Output the (X, Y) coordinate of the center of the cell containing the given text.  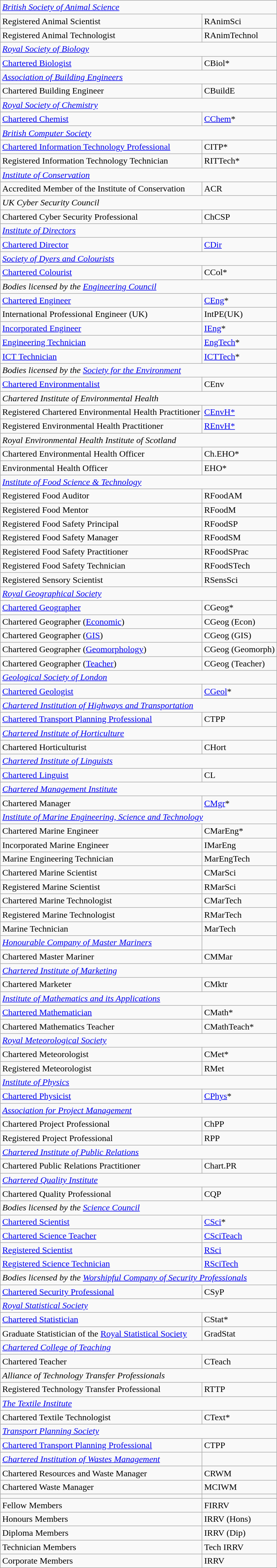
CPhys* (240, 1096)
Institute of Physics (138, 1082)
Fellow Members (101, 1505)
RPP (240, 1138)
Registered Food Safety Technician (101, 566)
Chartered Cyber Security Professional (101, 217)
CSciTeach (240, 1236)
Chartered Geographer (Teacher) (101, 664)
CSci* (240, 1222)
Chartered Master Mariner (101, 957)
Registered Food Safety Manager (101, 538)
Transport Planning Society (138, 1431)
Chartered Institution of Highways and Transportation (138, 705)
Chartered Institute of Linguists (138, 761)
RSciTech (240, 1264)
RFoodAM (240, 496)
British Computer Society (138, 133)
RFoodSP (240, 524)
MarEngTech (240, 859)
International Professional Engineer (UK) (101, 314)
RITTech* (240, 161)
Chartered Geologist (101, 691)
Chartered Institute of Horticulture (138, 733)
CBuildE (240, 91)
RFoodSM (240, 538)
CMarTech (240, 901)
ICT Technician (101, 356)
Chartered Institute of Public Relations (138, 1152)
RAnimSci (240, 21)
Marine Technician (101, 929)
Chartered Engineer (101, 300)
IRRV (Hons) (240, 1519)
Chartered Marine Technologist (101, 901)
Chartered Security Professional (101, 1291)
Graduate Statistician of the Royal Statistical Society (101, 1334)
Registered Chartered Environmental Health Practitioner (101, 412)
Chartered Physicist (101, 1096)
CBiol* (240, 63)
Chartered Public Relations Practitioner (101, 1166)
Tech IRRV (240, 1547)
Bodies licensed by the Science Council (138, 1208)
RSensSci (240, 580)
Chartered Project Professional (101, 1124)
RTTP (240, 1389)
IEng* (240, 328)
Chartered Mathematics Teacher (101, 1026)
RAnimTechnol (240, 35)
Accredited Member of the Institute of Conservation (101, 189)
Incorporated Engineer (101, 328)
RMarSci (240, 887)
ChCSP (240, 217)
ACR (240, 189)
Chartered Marketer (101, 984)
Registered Food Safety Principal (101, 524)
Chartered Mathematician (101, 1012)
Chartered Meteorologist (101, 1054)
IntPE(UK) (240, 314)
FIRRV (240, 1505)
Chartered Chemist (101, 119)
Chartered Marine Engineer (101, 831)
Chartered Manager (101, 803)
Honourable Company of Master Mariners (101, 943)
CL (240, 775)
CQP (240, 1194)
CGeog* (240, 607)
Registered Science Technician (101, 1264)
Registered Sensory Scientist (101, 580)
Registered Technology Transfer Professional (101, 1389)
Association of Building Engineers (138, 77)
CEnv (240, 384)
Chartered Textile Technologist (101, 1417)
Chartered Marine Scientist (101, 873)
Diploma Members (101, 1533)
GradStat (240, 1334)
RSci (240, 1250)
Chartered College of Teaching (138, 1348)
Institute of Mathematics and its Applications (138, 998)
Bodies licensed by the Society for the Environment (138, 370)
CMMar (240, 957)
Bodies licensed by the Engineering Council (138, 286)
Registered Scientist (101, 1250)
Chartered Geographer (Geomorphology) (101, 650)
Chartered Institute of Marketing (138, 971)
Registered Information Technology Technician (101, 161)
Institute of Conservation (138, 175)
Chartered Quality Professional (101, 1194)
Chart.PR (240, 1166)
CTeach (240, 1362)
Registered Food Safety Practitioner (101, 552)
REnvH* (240, 426)
Chartered Colourist (101, 273)
Chartered Geographer (GIS) (101, 636)
Chartered Director (101, 245)
Chartered Information Technology Professional (101, 147)
Chartered Environmentalist (101, 384)
ChPP (240, 1124)
Chartered Environmental Health Officer (101, 454)
Alliance of Technology Transfer Professionals (138, 1375)
MCIWM (240, 1487)
IRRV (240, 1561)
CMarEng* (240, 831)
Chartered Management Institute (138, 789)
RFoodSTech (240, 566)
Chartered Teacher (101, 1362)
Registered Animal Scientist (101, 21)
UK Cyber Security Council (138, 203)
Chartered Geographer (Economic) (101, 622)
CGeog (GIS) (240, 636)
IMarEng (240, 845)
Chartered Institute of Environmental Health (138, 398)
CGeog (Econ) (240, 622)
Incorporated Marine Engineer (101, 845)
Institute of Food Science & Technology (138, 482)
Chartered Quality Institute (138, 1180)
Chartered Institution of Wastes Management (101, 1459)
EHO* (240, 468)
Registered Food Auditor (101, 496)
CRWM (240, 1473)
IRRV (Dip) (240, 1533)
RMarTech (240, 915)
Royal Geographical Society (138, 593)
CEng* (240, 300)
Royal Meteorological Society (138, 1040)
RFoodSPrac (240, 552)
Chartered Linguist (101, 775)
ICTTech* (240, 356)
CEnvH* (240, 412)
Ch.EHO* (240, 454)
CMathTeach* (240, 1026)
Registered Animal Technologist (101, 35)
CMarSci (240, 873)
Chartered Building Engineer (101, 91)
CMktr (240, 984)
The Textile Institute (138, 1403)
Registered Marine Technologist (101, 915)
MarTech (240, 929)
CText* (240, 1417)
Royal Society of Chemistry (138, 105)
CGeol* (240, 691)
CChem* (240, 119)
CGeog (Geomorph) (240, 650)
Registered Environmental Health Practitioner (101, 426)
Corporate Members (101, 1561)
Environmental Health Officer (101, 468)
Registered Marine Scientist (101, 887)
Engineering Technician (101, 342)
EngTech* (240, 342)
Geological Society of London (138, 677)
Registered Meteorologist (101, 1068)
CCol* (240, 273)
Chartered Statistician (101, 1320)
British Society of Animal Science (138, 7)
RMet (240, 1068)
Chartered Geographer (101, 607)
Chartered Scientist (101, 1222)
CMet* (240, 1054)
Registered Project Professional (101, 1138)
Royal Environmental Health Institute of Scotland (138, 440)
Technician Members (101, 1547)
CHort (240, 747)
Registered Food Mentor (101, 510)
Chartered Resources and Waste Manager (101, 1473)
Institute of Marine Engineering, Science and Technology (138, 817)
CStat* (240, 1320)
Royal Statistical Society (138, 1306)
CGeog (Teacher) (240, 664)
Marine Engineering Technician (101, 859)
Institute of Directors (138, 231)
Honours Members (101, 1519)
Association for Project Management (138, 1110)
CSyP (240, 1291)
Chartered Science Teacher (101, 1236)
RFoodM (240, 510)
CITP* (240, 147)
Bodies licensed by the Worshipful Company of Security Professionals (138, 1278)
CDir (240, 245)
Society of Dyers and Colourists (138, 259)
CMath* (240, 1012)
CMgr* (240, 803)
Chartered Waste Manager (101, 1487)
Chartered Horticulturist (101, 747)
Chartered Biologist (101, 63)
Royal Society of Biology (138, 49)
